Scan for the cell matching the given text and deliver its [X, Y] coordinate at center. 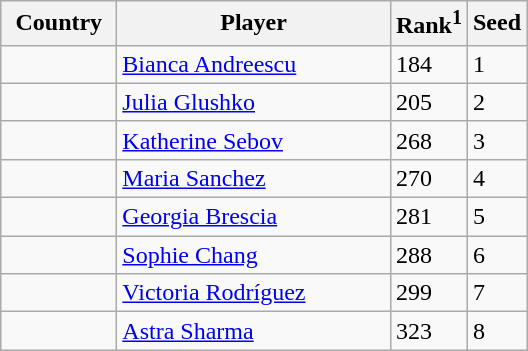
Player [254, 24]
1 [496, 64]
Maria Sanchez [254, 178]
268 [428, 140]
184 [428, 64]
205 [428, 102]
281 [428, 217]
Georgia Brescia [254, 217]
288 [428, 255]
8 [496, 331]
6 [496, 255]
Sophie Chang [254, 255]
7 [496, 293]
Bianca Andreescu [254, 64]
4 [496, 178]
2 [496, 102]
5 [496, 217]
Victoria Rodríguez [254, 293]
270 [428, 178]
323 [428, 331]
Astra Sharma [254, 331]
Katherine Sebov [254, 140]
Seed [496, 24]
299 [428, 293]
Rank1 [428, 24]
Julia Glushko [254, 102]
Country [59, 24]
3 [496, 140]
